Provide the [X, Y] coordinate of the cell's center where the given text is located.  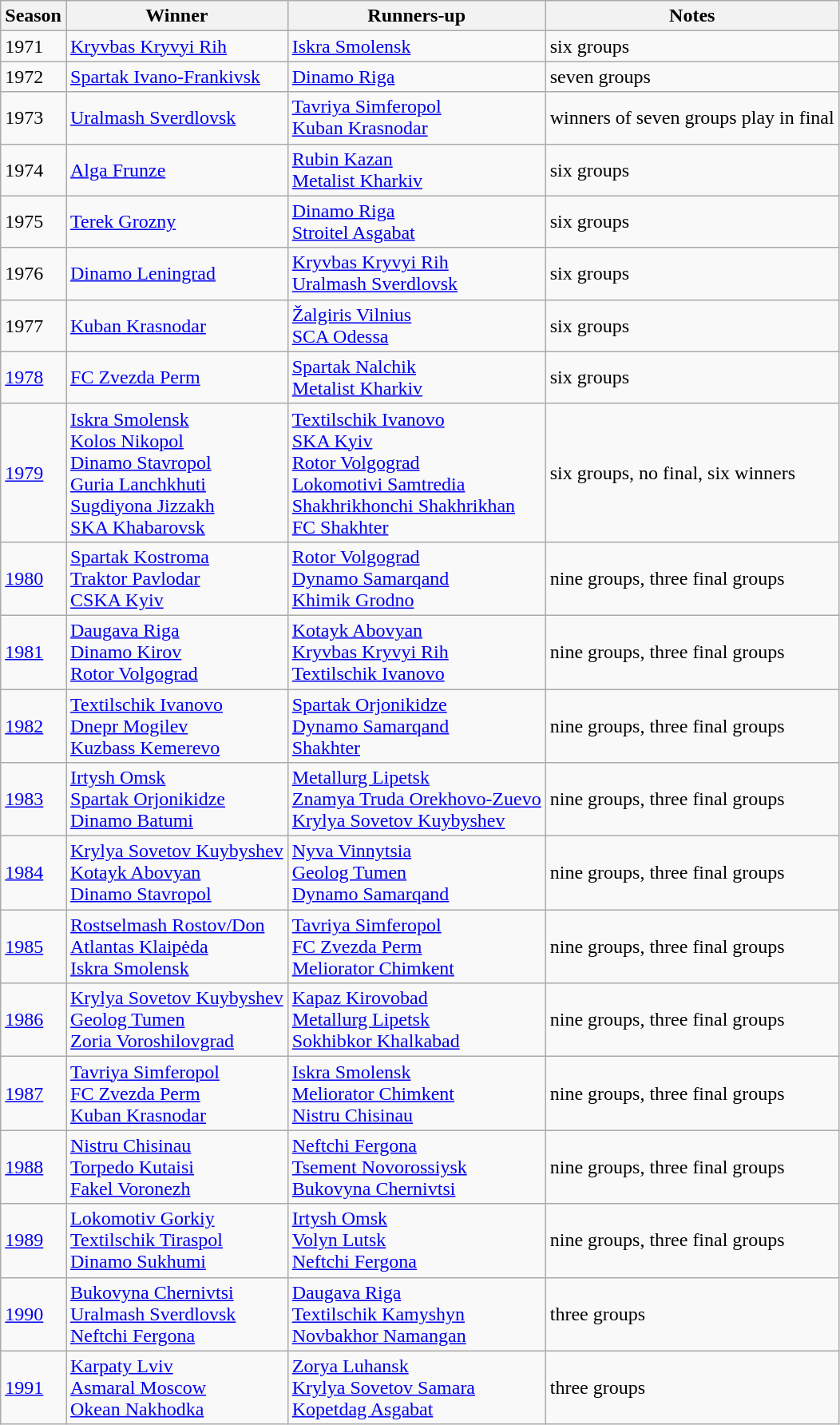
winners of seven groups play in final [691, 118]
1971 [34, 46]
Season [34, 16]
1977 [34, 326]
Alga Frunze [176, 169]
Žalgiris VilniusSCA Odessa [417, 326]
1989 [34, 1240]
1972 [34, 77]
Kotayk AbovyanKryvbas Kryvyi RihTextilschik Ivanovo [417, 652]
Terek Grozny [176, 222]
Krylya Sovetov KuybyshevGeolog TumenZoria Voroshilovgrad [176, 1020]
Rostselmash Rostov/DonAtlantas KlaipėdaIskra Smolensk [176, 947]
Nyva VinnytsiaGeolog TumenDynamo Samarqand [417, 873]
Rotor VolgogradDynamo SamarqandKhimik Grodno [417, 578]
1987 [34, 1094]
Kryvbas Kryvyi RihUralmash Sverdlovsk [417, 273]
1973 [34, 118]
1980 [34, 578]
Spartak Ivano-Frankivsk [176, 77]
seven groups [691, 77]
1982 [34, 725]
1990 [34, 1314]
Kapaz KirovobadMetallurg LipetskSokhibkor Khalkabad [417, 1020]
Rubin KazanMetalist Kharkiv [417, 169]
1988 [34, 1167]
Tavriya SimferopolFC Zvezda PermMeliorator Chimkent [417, 947]
Kryvbas Kryvyi Rih [176, 46]
Notes [691, 16]
1974 [34, 169]
Kuban Krasnodar [176, 326]
Iskra SmolenskMeliorator ChimkentNistru Chisinau [417, 1094]
Spartak NalchikMetalist Kharkiv [417, 377]
Winner [176, 16]
Dinamo RigaStroitel Asgabat [417, 222]
1979 [34, 473]
Runners-up [417, 16]
1986 [34, 1020]
Zorya LuhanskKrylya Sovetov SamaraKopetdag Asgabat [417, 1387]
1991 [34, 1387]
Krylya Sovetov KuybyshevKotayk AbovyanDinamo Stavropol [176, 873]
Daugava RigaDinamo KirovRotor Volgograd [176, 652]
1981 [34, 652]
1978 [34, 377]
Bukovyna ChernivtsiUralmash SverdlovskNeftchi Fergona [176, 1314]
Dinamo Riga [417, 77]
six groups, no final, six winners [691, 473]
Iskra Smolensk [417, 46]
Uralmash Sverdlovsk [176, 118]
Nistru ChisinauTorpedo KutaisiFakel Voronezh [176, 1167]
Metallurg LipetskZnamya Truda Orekhovo-ZuevoKrylya Sovetov Kuybyshev [417, 800]
Karpaty LvivAsmaral MoscowOkean Nakhodka [176, 1387]
Neftchi FergonaTsement NovorossiyskBukovyna Chernivtsi [417, 1167]
Tavriya SimferopolKuban Krasnodar [417, 118]
1975 [34, 222]
Textilschik IvanovoDnepr MogilevKuzbass Kemerevo [176, 725]
FC Zvezda Perm [176, 377]
Daugava RigaTextilschik KamyshynNovbakhor Namangan [417, 1314]
1976 [34, 273]
Dinamo Leningrad [176, 273]
Irtysh OmskVolyn LutskNeftchi Fergona [417, 1240]
1983 [34, 800]
Textilschik IvanovoSKA KyivRotor VolgogradLokomotivi SamtrediaShakhrikhonchi ShakhrikhanFC Shakhter [417, 473]
Lokomotiv GorkiyTextilschik TiraspolDinamo Sukhumi [176, 1240]
Irtysh OmskSpartak OrjonikidzeDinamo Batumi [176, 800]
1985 [34, 947]
Spartak OrjonikidzeDynamo SamarqandShakhter [417, 725]
Spartak KostromaTraktor PavlodarCSKA Kyiv [176, 578]
Iskra SmolenskKolos NikopolDinamo StavropolGuria LanchkhutiSugdiyona JizzakhSKA Khabarovsk [176, 473]
1984 [34, 873]
Tavriya SimferopolFC Zvezda PermKuban Krasnodar [176, 1094]
